For the text-containing cell, return its midpoint in [x, y] coordinate format. 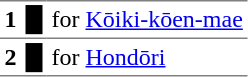
1 [10, 20]
2 [10, 57]
for Hondōri [147, 57]
for Kōiki-kōen-mae [147, 20]
